Return (X, Y) of the center of cell containing provided text 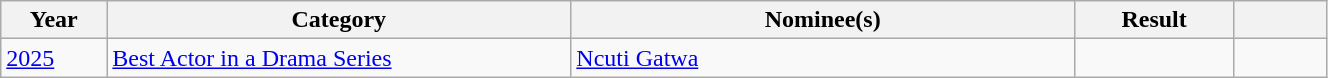
Best Actor in a Drama Series (339, 58)
Year (54, 20)
Ncuti Gatwa (823, 58)
Nominee(s) (823, 20)
Category (339, 20)
Result (1154, 20)
2025 (54, 58)
